Provide the [X, Y] coordinate of the cell's center where the given text is located.  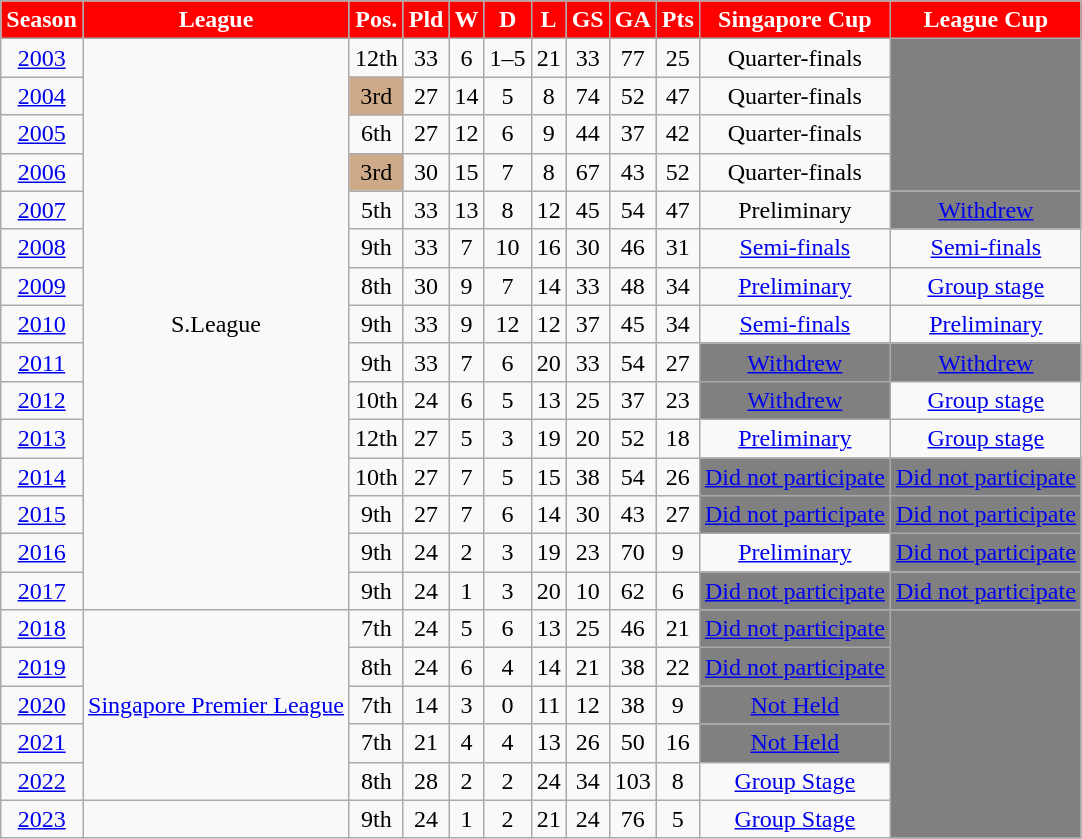
2005 [42, 134]
48 [632, 286]
League Cup [986, 20]
2007 [42, 210]
Pld [426, 20]
0 [508, 705]
2013 [42, 438]
74 [588, 96]
18 [678, 438]
2022 [42, 781]
Singapore Premier League [216, 705]
L [548, 20]
2012 [42, 400]
2021 [42, 743]
W [466, 20]
2008 [42, 248]
GS [588, 20]
2006 [42, 172]
2003 [42, 58]
2018 [42, 629]
2010 [42, 324]
2023 [42, 819]
6th [376, 134]
103 [632, 781]
1–5 [508, 58]
5th [376, 210]
2016 [42, 553]
Singapore Cup [794, 20]
GA [632, 20]
Pos. [376, 20]
44 [588, 134]
S.League [216, 324]
2015 [42, 515]
76 [632, 819]
2014 [42, 477]
2019 [42, 667]
62 [632, 591]
Pts [678, 20]
67 [588, 172]
28 [426, 781]
2017 [42, 591]
42 [678, 134]
League [216, 20]
2020 [42, 705]
11 [548, 705]
22 [678, 667]
31 [678, 248]
Season [42, 20]
2011 [42, 362]
2009 [42, 286]
2004 [42, 96]
70 [632, 553]
50 [632, 743]
D [508, 20]
77 [632, 58]
